Return (X, Y) of the center of cell containing provided text 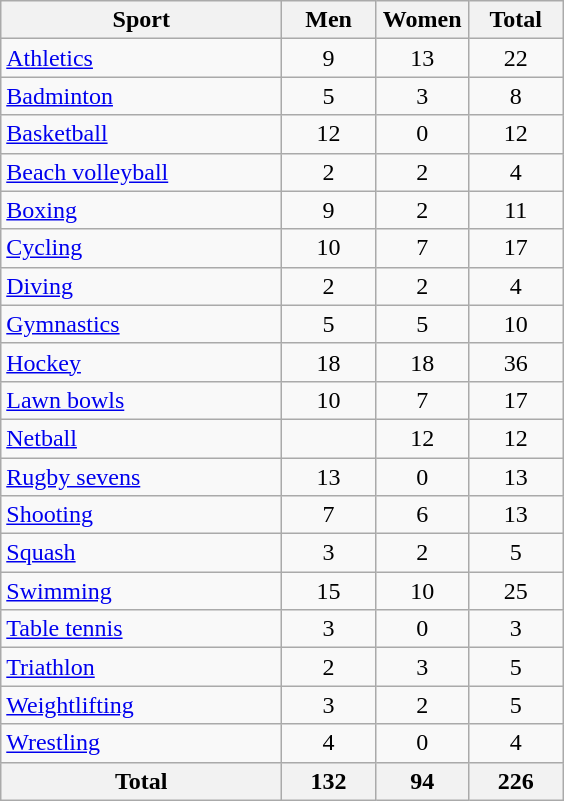
Women (422, 20)
Men (329, 20)
Squash (142, 553)
6 (422, 515)
Cycling (142, 248)
Athletics (142, 58)
Weightlifting (142, 705)
Beach volleyball (142, 172)
132 (329, 781)
Swimming (142, 591)
36 (516, 362)
Lawn bowls (142, 400)
25 (516, 591)
Hockey (142, 362)
Boxing (142, 210)
Table tennis (142, 629)
Rugby sevens (142, 477)
226 (516, 781)
Basketball (142, 134)
Netball (142, 438)
Gymnastics (142, 324)
Badminton (142, 96)
Sport (142, 20)
Shooting (142, 515)
Diving (142, 286)
22 (516, 58)
Triathlon (142, 667)
Wrestling (142, 743)
8 (516, 96)
15 (329, 591)
94 (422, 781)
11 (516, 210)
